Find where the given text appears and provide that cell's center as [x, y] coordinate. 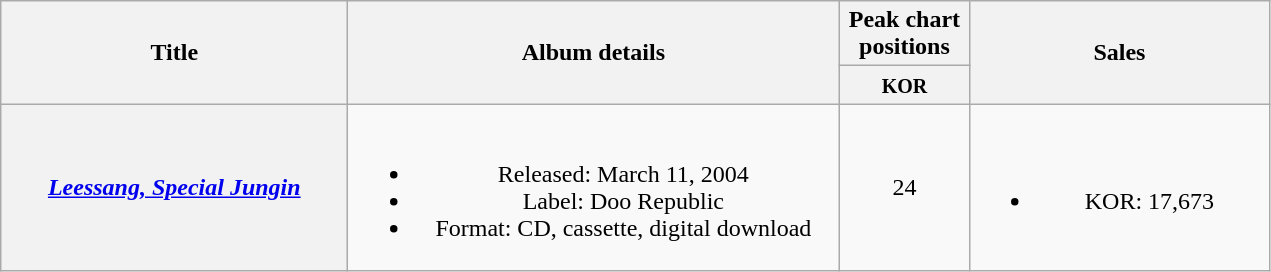
Leessang, Special Jungin [174, 188]
Peak chart positions [904, 34]
Album details [594, 52]
24 [904, 188]
KOR: 17,673 [1120, 188]
KOR [904, 85]
Sales [1120, 52]
Released: March 11, 2004Label: Doo RepublicFormat: CD, cassette, digital download [594, 188]
Title [174, 52]
